Identify which cell holds the provided text, then report its [x, y] central coordinate. 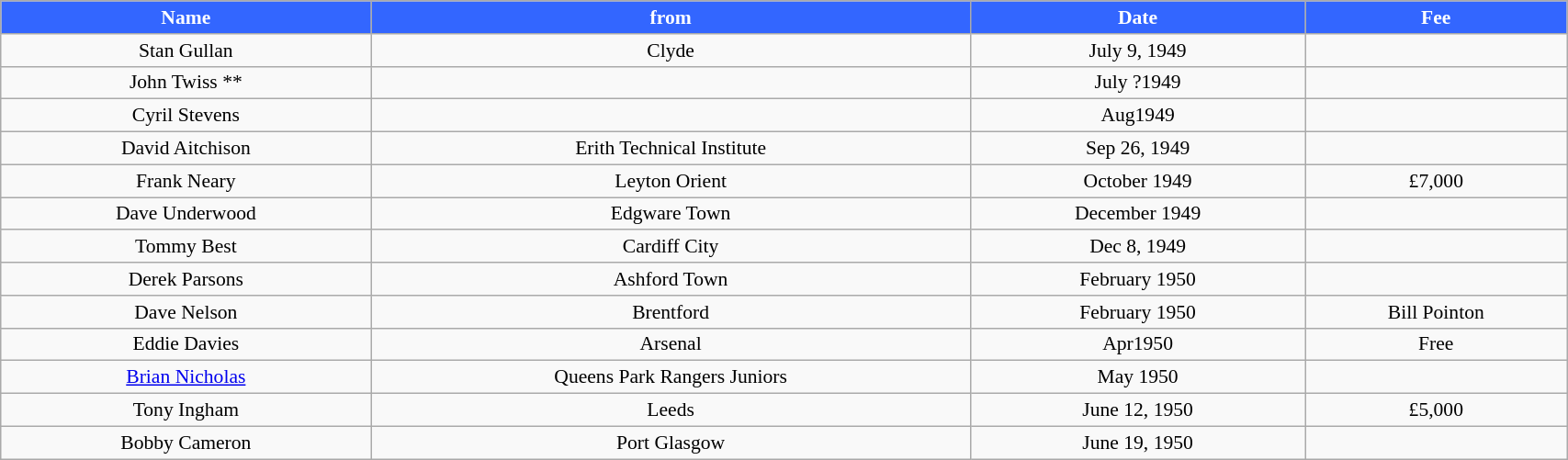
July 9, 1949 [1137, 50]
Tommy Best [186, 247]
Clyde [671, 50]
Bobby Cameron [186, 443]
Cyril Stevens [186, 116]
Brentford [671, 312]
December 1949 [1137, 214]
Bill Pointon [1437, 312]
Brian Nicholas [186, 377]
Erith Technical Institute [671, 149]
Sep 26, 1949 [1137, 149]
Cardiff City [671, 247]
Fee [1437, 17]
Date [1137, 17]
£7,000 [1437, 181]
June 19, 1950 [1137, 443]
Free [1437, 344]
Port Glasgow [671, 443]
Arsenal [671, 344]
June 12, 1950 [1137, 410]
Eddie Davies [186, 344]
October 1949 [1137, 181]
Dave Underwood [186, 214]
Leeds [671, 410]
Ashford Town [671, 279]
Aug1949 [1137, 116]
Stan Gullan [186, 50]
Dec 8, 1949 [1137, 247]
May 1950 [1137, 377]
Dave Nelson [186, 312]
Frank Neary [186, 181]
Apr1950 [1137, 344]
from [671, 17]
Tony Ingham [186, 410]
July ?1949 [1137, 83]
£5,000 [1437, 410]
Name [186, 17]
Queens Park Rangers Juniors [671, 377]
Leyton Orient [671, 181]
Derek Parsons [186, 279]
John Twiss ** [186, 83]
Edgware Town [671, 214]
David Aitchison [186, 149]
